For the text-containing cell, return its midpoint in [X, Y] coordinate format. 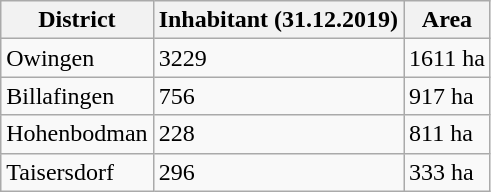
Billafingen [77, 96]
811 ha [448, 134]
3229 [278, 58]
296 [278, 172]
333 ha [448, 172]
1611 ha [448, 58]
Owingen [77, 58]
Inhabitant (31.12.2019) [278, 20]
Area [448, 20]
District [77, 20]
756 [278, 96]
Taisersdorf [77, 172]
Hohenbodman [77, 134]
917 ha [448, 96]
228 [278, 134]
